Determine the [x, y] coordinate at the center of the cell enclosing the given text.  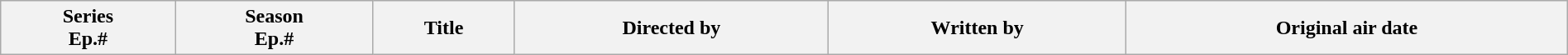
Directed by [672, 28]
SeriesEp.# [88, 28]
Title [443, 28]
Written by [978, 28]
Original air date [1347, 28]
SeasonEp.# [275, 28]
